Output the [X, Y] coordinate of the center of the cell containing the given text.  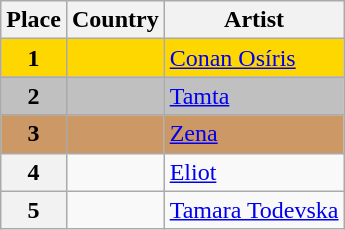
Place [34, 20]
4 [34, 172]
1 [34, 58]
2 [34, 96]
Conan Osíris [254, 58]
Tamara Todevska [254, 210]
3 [34, 134]
Artist [254, 20]
Country [115, 20]
Zena [254, 134]
5 [34, 210]
Eliot [254, 172]
Tamta [254, 96]
